Output the (X, Y) coordinate of the center of the cell containing the given text.  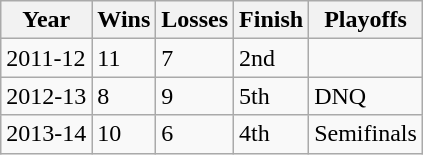
2nd (272, 58)
DNQ (366, 96)
Finish (272, 20)
2013-14 (46, 134)
Wins (124, 20)
6 (195, 134)
Playoffs (366, 20)
2011-12 (46, 58)
2012-13 (46, 96)
9 (195, 96)
Losses (195, 20)
Year (46, 20)
7 (195, 58)
10 (124, 134)
5th (272, 96)
8 (124, 96)
4th (272, 134)
11 (124, 58)
Semifinals (366, 134)
